Scan for the cell matching the given text and deliver its [x, y] coordinate at center. 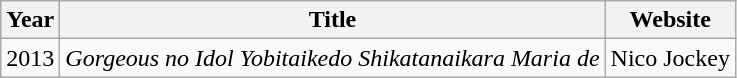
2013 [30, 58]
Gorgeous no Idol Yobitaikedo Shikatanaikara Maria de [332, 58]
Website [670, 20]
Nico Jockey [670, 58]
Title [332, 20]
Year [30, 20]
